Extract the (X, Y) coordinate from the center of the cell holding the provided text.  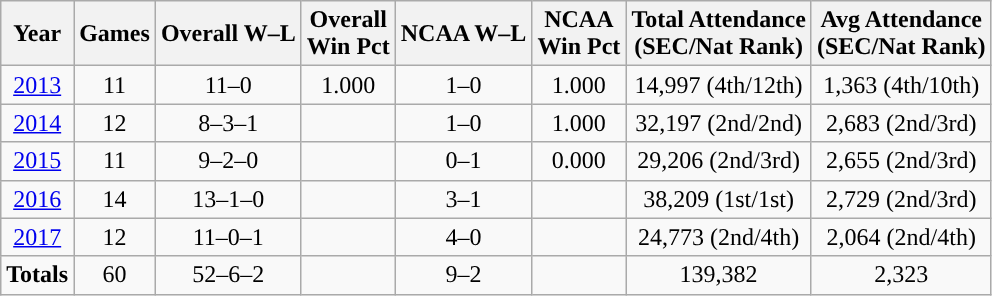
38,209 (1st/1st) (719, 199)
8–3–1 (228, 123)
2015 (38, 161)
4–0 (464, 237)
Games (115, 34)
NCAA W–L (464, 34)
32,197 (2nd/2nd) (719, 123)
2,729 (2nd/3rd) (901, 199)
9–2 (464, 275)
2,323 (901, 275)
2016 (38, 199)
52–6–2 (228, 275)
2013 (38, 85)
29,206 (2nd/3rd) (719, 161)
Year (38, 34)
2017 (38, 237)
Total Attendance (SEC/Nat Rank) (719, 34)
14 (115, 199)
0–1 (464, 161)
2,655 (2nd/3rd) (901, 161)
139,382 (719, 275)
24,773 (2nd/4th) (719, 237)
11–0 (228, 85)
9–2–0 (228, 161)
Overall W–L (228, 34)
2,064 (2nd/4th) (901, 237)
3–1 (464, 199)
11–0–1 (228, 237)
2014 (38, 123)
Totals (38, 275)
14,997 (4th/12th) (719, 85)
NCAA Win Pct (579, 34)
1,363 (4th/10th) (901, 85)
13–1–0 (228, 199)
2,683 (2nd/3rd) (901, 123)
0.000 (579, 161)
60 (115, 275)
Avg Attendance (SEC/Nat Rank) (901, 34)
Overall Win Pct (348, 34)
